Output the [X, Y] coordinate of the center of the cell containing the given text.  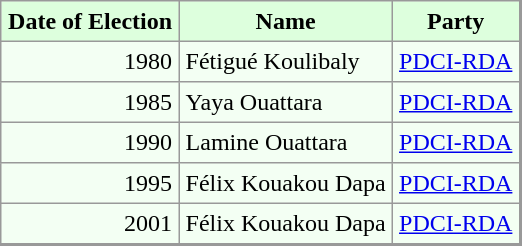
Party [456, 21]
Name [286, 21]
Fétigué Koulibaly [286, 61]
Lamine Ouattara [286, 142]
1995 [90, 183]
Yaya Ouattara [286, 102]
2001 [90, 224]
1990 [90, 142]
1985 [90, 102]
Date of Election [90, 21]
1980 [90, 61]
